Detect which cell encompasses the target text, then output its [X, Y] center coordinate. 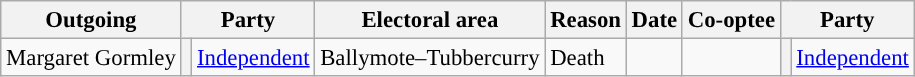
Margaret Gormley [91, 58]
Ballymote–Tubbercurry [430, 58]
Death [586, 58]
Reason [586, 20]
Date [654, 20]
Outgoing [91, 20]
Electoral area [430, 20]
Co-optee [731, 20]
